Extract the (X, Y) coordinate from the center of the cell holding the provided text.  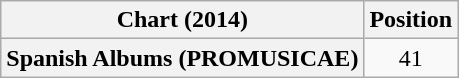
Position (411, 20)
41 (411, 58)
Spanish Albums (PROMUSICAE) (182, 58)
Chart (2014) (182, 20)
